Scan for the cell matching the given text and deliver its (x, y) coordinate at center. 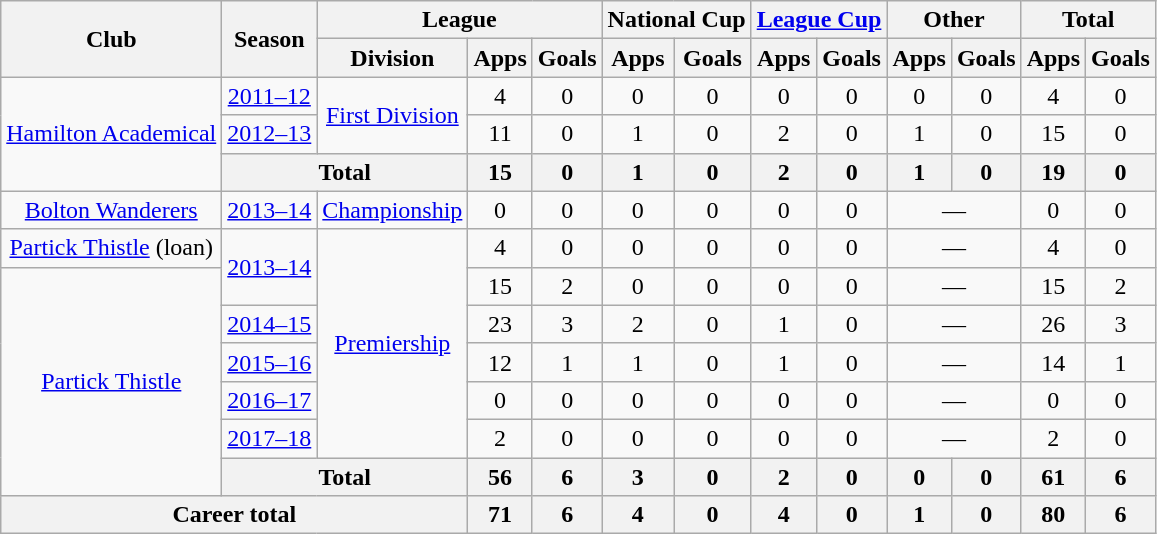
2015–16 (270, 362)
2014–15 (270, 324)
56 (500, 477)
Division (392, 58)
Other (954, 20)
11 (500, 134)
Season (270, 39)
19 (1053, 172)
League (460, 20)
Premiership (392, 343)
2016–17 (270, 400)
23 (500, 324)
First Division (392, 115)
Career total (234, 515)
Bolton Wanderers (112, 210)
61 (1053, 477)
Championship (392, 210)
Partick Thistle (112, 381)
26 (1053, 324)
Hamilton Academical (112, 134)
2017–18 (270, 438)
League Cup (819, 20)
71 (500, 515)
80 (1053, 515)
2012–13 (270, 134)
14 (1053, 362)
12 (500, 362)
National Cup (676, 20)
2011–12 (270, 96)
Club (112, 39)
Partick Thistle (loan) (112, 248)
